Identify which cell holds the provided text, then report its [X, Y] central coordinate. 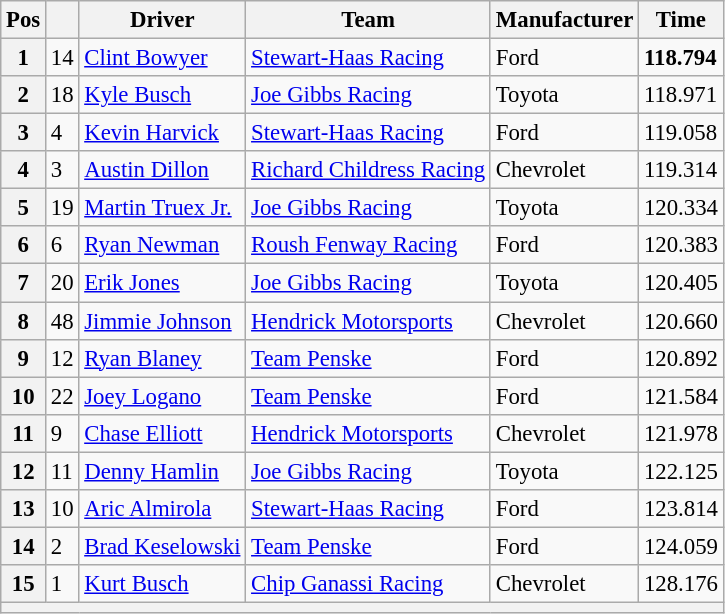
123.814 [682, 509]
5 [24, 208]
121.584 [682, 396]
Manufacturer [564, 20]
Brad Keselowski [162, 546]
19 [62, 208]
119.058 [682, 133]
Jimmie Johnson [162, 321]
Team [368, 20]
118.794 [682, 58]
Roush Fenway Racing [368, 245]
15 [24, 584]
118.971 [682, 95]
22 [62, 396]
8 [24, 321]
Joey Logano [162, 396]
Chip Ganassi Racing [368, 584]
48 [62, 321]
Ryan Newman [162, 245]
121.978 [682, 433]
120.405 [682, 283]
Denny Hamlin [162, 471]
Driver [162, 20]
120.334 [682, 208]
124.059 [682, 546]
Austin Dillon [162, 170]
Clint Bowyer [162, 58]
7 [24, 283]
13 [24, 509]
20 [62, 283]
Erik Jones [162, 283]
120.383 [682, 245]
Kevin Harvick [162, 133]
120.892 [682, 358]
Ryan Blaney [162, 358]
128.176 [682, 584]
Richard Childress Racing [368, 170]
119.314 [682, 170]
Kurt Busch [162, 584]
120.660 [682, 321]
Pos [24, 20]
Aric Almirola [162, 509]
18 [62, 95]
122.125 [682, 471]
Martin Truex Jr. [162, 208]
Time [682, 20]
Chase Elliott [162, 433]
Kyle Busch [162, 95]
